Detect which cell encompasses the target text, then output its [X, Y] center coordinate. 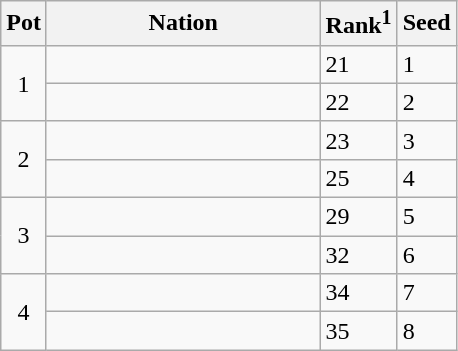
Nation [183, 24]
21 [358, 64]
7 [426, 293]
35 [358, 331]
23 [358, 140]
29 [358, 217]
8 [426, 331]
34 [358, 293]
32 [358, 255]
25 [358, 178]
Seed [426, 24]
22 [358, 102]
Rank1 [358, 24]
6 [426, 255]
Pot [24, 24]
5 [426, 217]
